Identify which cell holds the provided text, then report its [x, y] central coordinate. 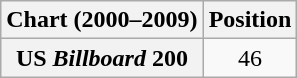
US Billboard 200 [102, 58]
Position [250, 20]
Chart (2000–2009) [102, 20]
46 [250, 58]
